Pinpoint the cell where the given text exists, returning its [X, Y] midpoint coordinate. 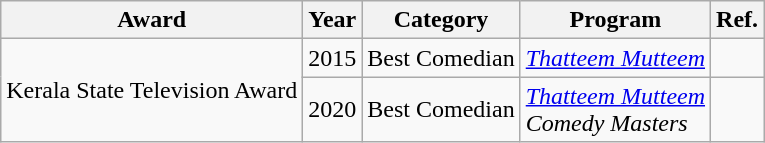
2015 [332, 58]
Kerala State Television Award [152, 90]
Program [615, 20]
Category [441, 20]
Thatteem Mutteem Comedy Masters [615, 110]
Year [332, 20]
Thatteem Mutteem [615, 58]
Ref. [738, 20]
2020 [332, 110]
Award [152, 20]
